Determine the (X, Y) coordinate at the center of the cell enclosing the given text.  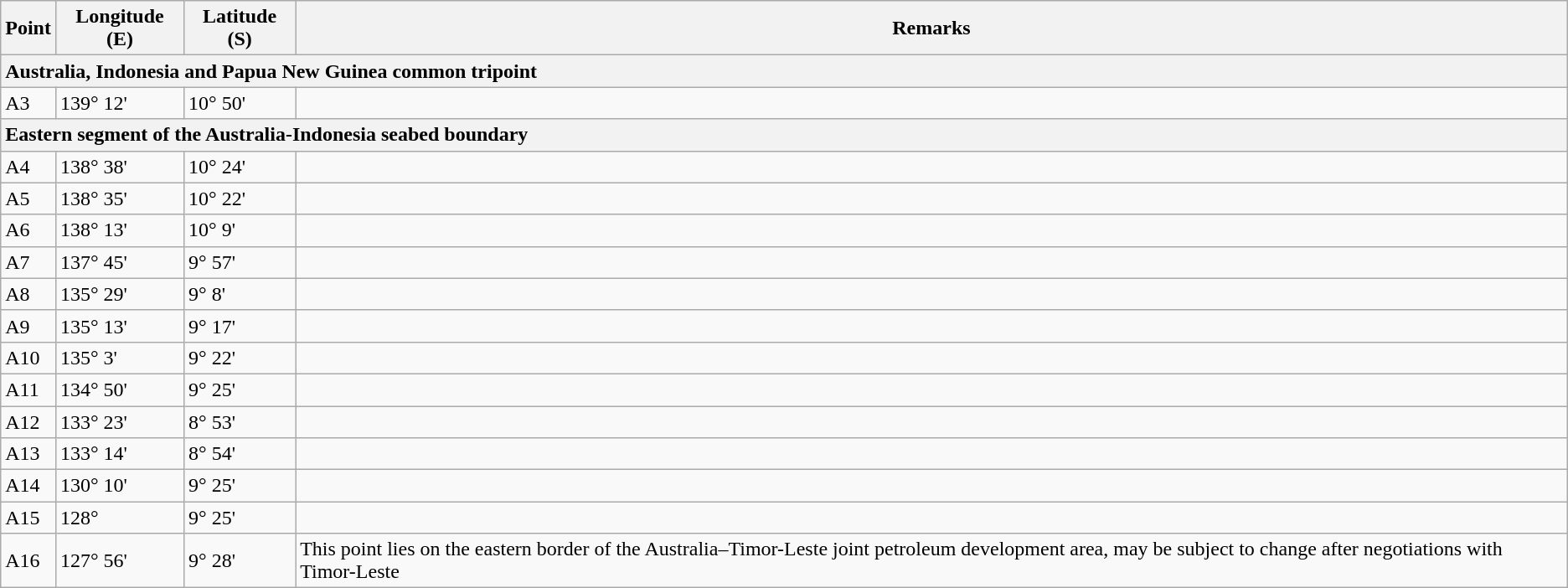
133° 23' (119, 421)
133° 14' (119, 454)
138° 13' (119, 230)
10° 9' (240, 230)
A10 (28, 358)
A15 (28, 518)
10° 24' (240, 167)
138° 38' (119, 167)
128° (119, 518)
139° 12' (119, 103)
9° 57' (240, 262)
135° 29' (119, 294)
130° 10' (119, 486)
Latitude (S) (240, 28)
Australia, Indonesia and Papua New Guinea common tripoint (784, 71)
A7 (28, 262)
135° 13' (119, 326)
Remarks (931, 28)
A16 (28, 561)
9° 17' (240, 326)
A9 (28, 326)
Longitude (E) (119, 28)
A8 (28, 294)
A5 (28, 199)
138° 35' (119, 199)
9° 8' (240, 294)
10° 50' (240, 103)
Eastern segment of the Australia-Indonesia seabed boundary (784, 135)
9° 28' (240, 561)
A3 (28, 103)
A12 (28, 421)
127° 56' (119, 561)
134° 50' (119, 389)
A6 (28, 230)
A13 (28, 454)
A4 (28, 167)
135° 3' (119, 358)
9° 22' (240, 358)
137° 45' (119, 262)
8° 53' (240, 421)
10° 22' (240, 199)
Point (28, 28)
8° 54' (240, 454)
A11 (28, 389)
A14 (28, 486)
